Determine the [x, y] coordinate at the center of the cell enclosing the given text.  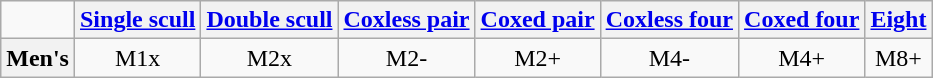
Double scull [270, 20]
M2- [406, 58]
Men's [38, 58]
M4+ [802, 58]
Eight [898, 20]
Coxed four [802, 20]
Single scull [137, 20]
M4- [669, 58]
Coxed pair [538, 20]
Coxless pair [406, 20]
M1x [137, 58]
M2+ [538, 58]
Coxless four [669, 20]
M2x [270, 58]
M8+ [898, 58]
